Scan for the cell matching the given text and deliver its (X, Y) coordinate at center. 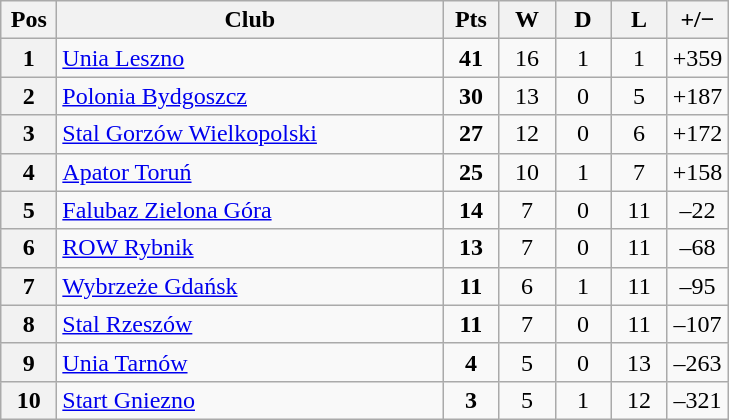
D (583, 20)
Pos (29, 20)
+172 (698, 134)
–107 (698, 324)
–68 (698, 248)
27 (471, 134)
Polonia Bydgoszcz (250, 96)
25 (471, 172)
W (527, 20)
–263 (698, 362)
+158 (698, 172)
8 (29, 324)
Start Gniezno (250, 400)
9 (29, 362)
Club (250, 20)
41 (471, 58)
Pts (471, 20)
Unia Tarnów (250, 362)
–95 (698, 286)
Apator Toruń (250, 172)
–321 (698, 400)
ROW Rybnik (250, 248)
–22 (698, 210)
+187 (698, 96)
+/− (698, 20)
Falubaz Zielona Góra (250, 210)
+359 (698, 58)
16 (527, 58)
Unia Leszno (250, 58)
Stal Gorzów Wielkopolski (250, 134)
30 (471, 96)
14 (471, 210)
Stal Rzeszów (250, 324)
Wybrzeże Gdańsk (250, 286)
2 (29, 96)
L (639, 20)
